Find where the given text appears and provide that cell's center as (x, y) coordinate. 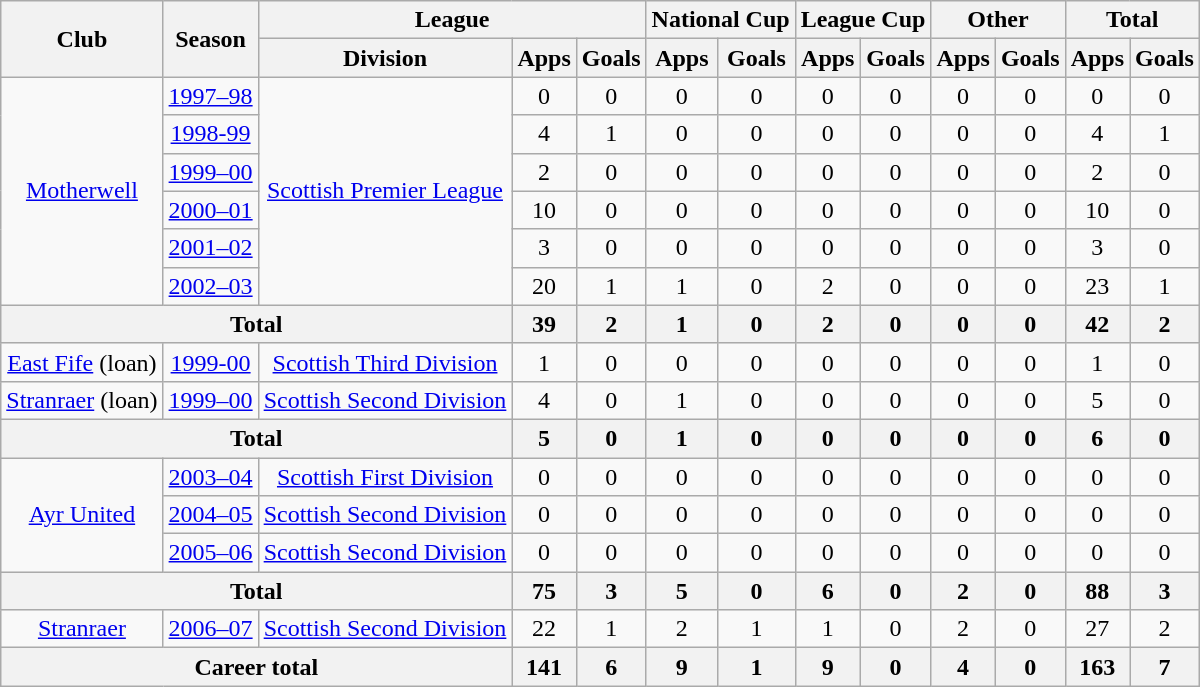
141 (544, 667)
East Fife (loan) (82, 362)
2006–07 (210, 629)
2004–05 (210, 515)
163 (1097, 667)
88 (1097, 591)
Other (998, 20)
Career total (256, 667)
1999-00 (210, 362)
42 (1097, 324)
39 (544, 324)
Division (385, 58)
National Cup (720, 20)
League Cup (863, 20)
Scottish Premier League (385, 191)
75 (544, 591)
20 (544, 286)
Club (82, 39)
Motherwell (82, 191)
1997–98 (210, 96)
Scottish Third Division (385, 362)
2001–02 (210, 248)
Scottish First Division (385, 477)
Season (210, 39)
League (452, 20)
2000–01 (210, 210)
2005–06 (210, 553)
Stranraer (loan) (82, 400)
2003–04 (210, 477)
Stranraer (82, 629)
7 (1165, 667)
22 (544, 629)
23 (1097, 286)
27 (1097, 629)
2002–03 (210, 286)
1998-99 (210, 134)
Ayr United (82, 515)
